Return (x, y) of the center of cell containing provided text 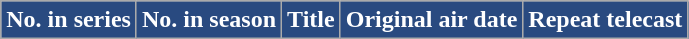
Title (312, 20)
No. in series (69, 20)
Original air date (432, 20)
Repeat telecast (606, 20)
No. in season (208, 20)
